Output the [X, Y] coordinate of the center of the cell containing the given text.  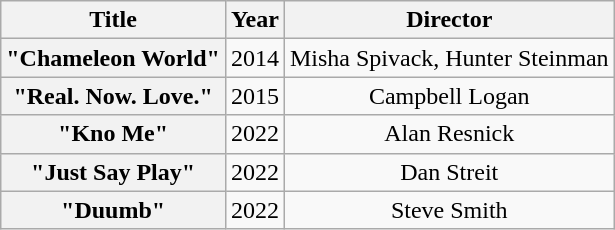
Year [254, 20]
Campbell Logan [449, 96]
"Chameleon World" [114, 58]
Misha Spivack, Hunter Steinman [449, 58]
"Just Say Play" [114, 172]
"Duumb" [114, 210]
2014 [254, 58]
"Real. Now. Love." [114, 96]
2015 [254, 96]
Title [114, 20]
Steve Smith [449, 210]
Dan Streit [449, 172]
Alan Resnick [449, 134]
"Kno Me" [114, 134]
Director [449, 20]
